Locate the cell with the specified text and output its [X, Y] center coordinate. 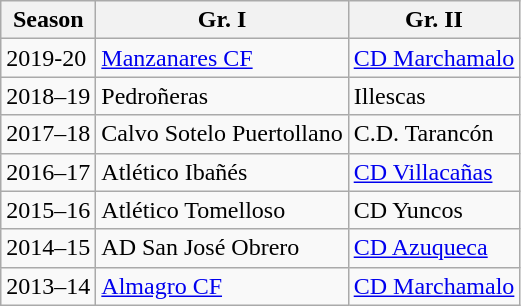
Pedroñeras [222, 96]
Almagro CF [222, 286]
2017–18 [48, 134]
CD Yuncos [434, 210]
C.D. Tarancón [434, 134]
CD Azuqueca [434, 248]
2019-20 [48, 58]
Gr. I [222, 20]
CD Villacañas [434, 172]
2013–14 [48, 286]
2014–15 [48, 248]
Calvo Sotelo Puertollano [222, 134]
Manzanares CF [222, 58]
Atlético Tomelloso [222, 210]
Illescas [434, 96]
2018–19 [48, 96]
Gr. II [434, 20]
Atlético Ibañés [222, 172]
2015–16 [48, 210]
2016–17 [48, 172]
AD San José Obrero [222, 248]
Season [48, 20]
